Pinpoint the cell where the given text exists, returning its [x, y] midpoint coordinate. 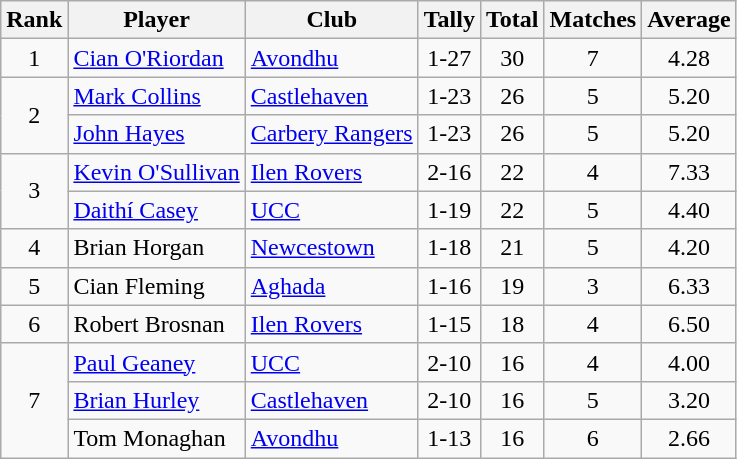
4.40 [690, 210]
Cian O'Riordan [156, 58]
2.66 [690, 438]
Carbery Rangers [332, 134]
2 [34, 115]
Rank [34, 20]
1-27 [449, 58]
Newcestown [332, 248]
1-18 [449, 248]
Brian Hurley [156, 400]
6.33 [690, 286]
4.00 [690, 362]
Robert Brosnan [156, 324]
John Hayes [156, 134]
21 [512, 248]
Daithí Casey [156, 210]
6.50 [690, 324]
Tally [449, 20]
4.20 [690, 248]
Brian Horgan [156, 248]
1-19 [449, 210]
19 [512, 286]
3.20 [690, 400]
Tom Monaghan [156, 438]
Mark Collins [156, 96]
Aghada [332, 286]
1-13 [449, 438]
Club [332, 20]
1-15 [449, 324]
Matches [593, 20]
4.28 [690, 58]
Average [690, 20]
Total [512, 20]
2-16 [449, 172]
1-16 [449, 286]
Paul Geaney [156, 362]
7.33 [690, 172]
Cian Fleming [156, 286]
Kevin O'Sullivan [156, 172]
30 [512, 58]
1 [34, 58]
Player [156, 20]
18 [512, 324]
